For the text-containing cell, return its midpoint in [X, Y] coordinate format. 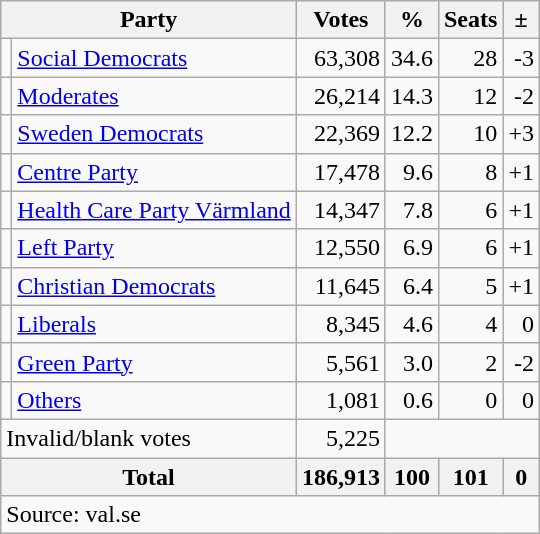
8,345 [340, 324]
0.6 [412, 400]
2 [470, 362]
11,645 [340, 286]
Liberals [154, 324]
9.6 [412, 172]
1,081 [340, 400]
Moderates [154, 96]
4.6 [412, 324]
14.3 [412, 96]
Invalid/blank votes [149, 438]
4 [470, 324]
6.4 [412, 286]
6.9 [412, 248]
5,225 [340, 438]
63,308 [340, 58]
Sweden Democrats [154, 134]
Left Party [154, 248]
Christian Democrats [154, 286]
22,369 [340, 134]
Others [154, 400]
Centre Party [154, 172]
14,347 [340, 210]
101 [470, 477]
Health Care Party Värmland [154, 210]
Total [149, 477]
12 [470, 96]
26,214 [340, 96]
Party [149, 20]
Source: val.se [270, 515]
8 [470, 172]
-3 [522, 58]
Votes [340, 20]
7.8 [412, 210]
17,478 [340, 172]
3.0 [412, 362]
% [412, 20]
100 [412, 477]
186,913 [340, 477]
Green Party [154, 362]
+3 [522, 134]
12.2 [412, 134]
12,550 [340, 248]
Social Democrats [154, 58]
5,561 [340, 362]
28 [470, 58]
10 [470, 134]
± [522, 20]
5 [470, 286]
Seats [470, 20]
34.6 [412, 58]
